Identify which cell holds the provided text, then report its [X, Y] central coordinate. 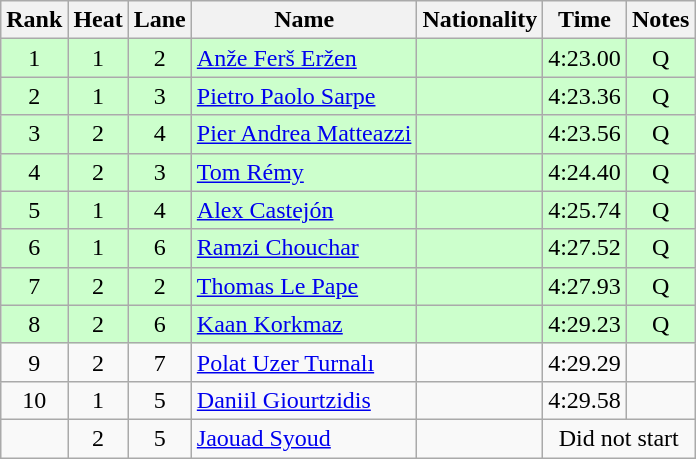
10 [34, 400]
8 [34, 324]
Tom Rémy [304, 172]
Did not start [619, 438]
4:24.40 [585, 172]
4:25.74 [585, 210]
4:23.36 [585, 96]
Rank [34, 20]
Polat Uzer Turnalı [304, 362]
Name [304, 20]
Ramzi Chouchar [304, 248]
Time [585, 20]
4:29.58 [585, 400]
4:27.93 [585, 286]
Kaan Korkmaz [304, 324]
Pier Andrea Matteazzi [304, 134]
Anže Ferš Eržen [304, 58]
Daniil Giourtzidis [304, 400]
Notes [660, 20]
9 [34, 362]
Thomas Le Pape [304, 286]
Heat [98, 20]
4:29.23 [585, 324]
Pietro Paolo Sarpe [304, 96]
Alex Castejón [304, 210]
4:29.29 [585, 362]
Nationality [480, 20]
Jaouad Syoud [304, 438]
4:27.52 [585, 248]
4:23.56 [585, 134]
4:23.00 [585, 58]
Lane [160, 20]
